Locate the cell with the specified text and output its (X, Y) center coordinate. 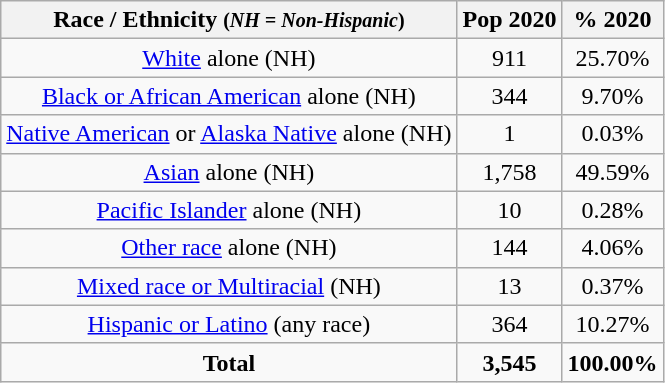
10.27% (612, 324)
144 (510, 248)
Mixed race or Multiracial (NH) (229, 286)
1,758 (510, 172)
White alone (NH) (229, 58)
Native American or Alaska Native alone (NH) (229, 134)
9.70% (612, 96)
3,545 (510, 362)
Total (229, 362)
10 (510, 210)
364 (510, 324)
% 2020 (612, 20)
13 (510, 286)
Asian alone (NH) (229, 172)
25.70% (612, 58)
0.37% (612, 286)
0.28% (612, 210)
4.06% (612, 248)
Hispanic or Latino (any race) (229, 324)
Pop 2020 (510, 20)
49.59% (612, 172)
Black or African American alone (NH) (229, 96)
1 (510, 134)
100.00% (612, 362)
Pacific Islander alone (NH) (229, 210)
911 (510, 58)
Race / Ethnicity (NH = Non-Hispanic) (229, 20)
Other race alone (NH) (229, 248)
344 (510, 96)
0.03% (612, 134)
